Determine the [x, y] coordinate at the center of the cell enclosing the given text.  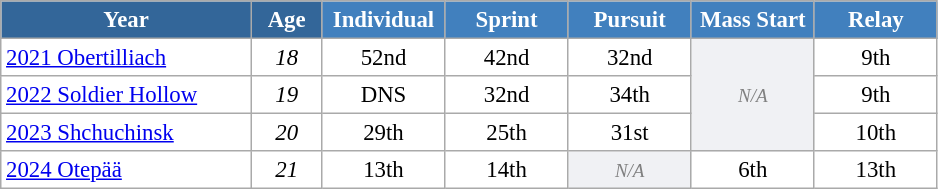
Age [286, 20]
2021 Obertilliach [126, 58]
29th [384, 133]
Pursuit [630, 20]
21 [286, 170]
Mass Start [752, 20]
DNS [384, 95]
31st [630, 133]
19 [286, 95]
18 [286, 58]
Year [126, 20]
34th [630, 95]
20 [286, 133]
2024 Otepää [126, 170]
25th [506, 133]
2023 Shchuchinsk [126, 133]
2022 Soldier Hollow [126, 95]
52nd [384, 58]
6th [752, 170]
Relay [876, 20]
14th [506, 170]
42nd [506, 58]
Individual [384, 20]
Sprint [506, 20]
10th [876, 133]
